Provide the [X, Y] coordinate of the cell's center where the given text is located.  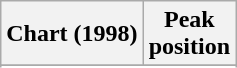
Peakposition [189, 34]
Chart (1998) [72, 34]
